Scan for the cell matching the given text and deliver its [x, y] coordinate at center. 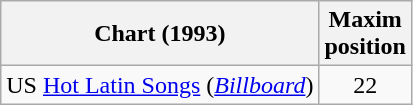
22 [365, 85]
Chart (1993) [160, 34]
US Hot Latin Songs (Billboard) [160, 85]
Maximposition [365, 34]
